Search for the cell housing the specified text and yield its (X, Y) center coordinate. 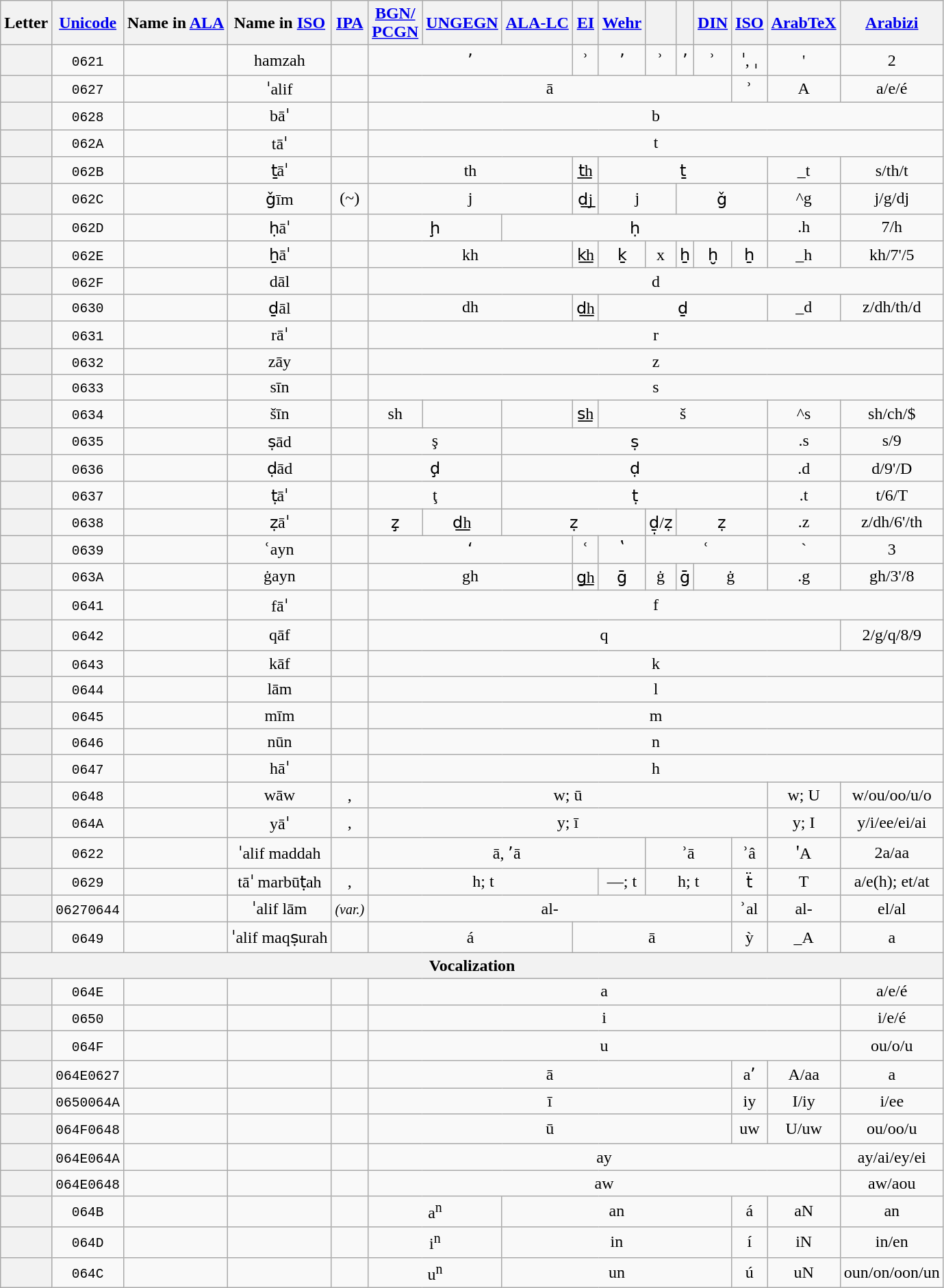
' (804, 60)
2 (891, 60)
0628 (88, 116)
A (804, 89)
th (471, 171)
0630 (88, 307)
t͟h (585, 171)
ḍ (635, 468)
ʾâ (750, 853)
oun/on/oon/un (891, 1272)
qāf (279, 635)
r (656, 335)
gh (471, 577)
0635 (88, 441)
0648 (88, 795)
w/ou/oo/u/o (891, 795)
064E0648 (88, 1183)
(~) (350, 199)
062D (88, 227)
^s (804, 414)
ALA-LC (537, 23)
UNGEGN (462, 23)
ḩ (435, 227)
aw (604, 1183)
064B (88, 1212)
z (656, 361)
064D (88, 1242)
ṯāˈ (279, 171)
ū (550, 1129)
0641 (88, 605)
l (656, 690)
062F (88, 281)
aʼ (750, 1074)
Name in ALA (175, 23)
ʾal (750, 909)
ʾā (689, 853)
q (604, 635)
ẗ (750, 882)
ArabTeX (804, 23)
wāw (279, 795)
ou/o/u (891, 1046)
064F (88, 1046)
i/e/é (891, 1018)
0650 (88, 1018)
s͟h (585, 414)
Vocalization (472, 965)
0633 (88, 388)
0642 (88, 635)
lām (279, 690)
ḍād (279, 468)
064E (88, 992)
064F0648 (88, 1129)
s (656, 388)
` (804, 549)
bāˈ (279, 116)
š (683, 414)
ẖāˈ (279, 255)
U/uw (804, 1129)
0644 (88, 690)
ṯ (683, 171)
A/aa (804, 1074)
sh/ch/$ (891, 414)
ˈalif maddah (279, 853)
.h (804, 227)
ş (435, 441)
ˈ, ˌ (750, 60)
i/ee (891, 1101)
_t (804, 171)
z/dh/6'/th (891, 522)
.t (804, 495)
Unicode (88, 23)
0643 (88, 664)
iN (804, 1242)
ḫ (713, 255)
dh (471, 307)
ā, ʼā (507, 853)
_d (804, 307)
062A (88, 143)
064E064A (88, 1157)
t/6/T (891, 495)
064C (88, 1272)
ISO (750, 23)
x (661, 255)
Wehr (622, 23)
ḏ̣/ẓ (661, 522)
0647 (88, 768)
.d (804, 468)
ḵ (622, 255)
ou/oo/u (891, 1129)
zāy (279, 361)
f (656, 605)
ˈalif lām (279, 909)
7/h (891, 227)
in/en (891, 1242)
sīn (279, 388)
ˈalif maqṣurah (279, 937)
d͟j (585, 199)
y/i/ee/ei/ai (891, 823)
0638 (88, 522)
0622 (88, 853)
mīm (279, 716)
2a/aa (891, 853)
EI (585, 23)
ḥ (635, 227)
ʻ (471, 549)
3 (891, 549)
aw/aou (891, 1183)
nūn (279, 742)
_h (804, 255)
ṣād (279, 441)
0639 (88, 549)
ḥāˈ (279, 227)
I/iy (804, 1101)
y; ī (568, 823)
(var.) (350, 909)
m (656, 716)
yāˈ (279, 823)
ḏ (683, 307)
fāˈ (279, 605)
k (656, 664)
h (656, 768)
ẓāˈ (279, 522)
ay (604, 1157)
w; U (804, 795)
0621 (88, 60)
d/9'/D (891, 468)
ġayn (279, 577)
062B (88, 171)
.z (804, 522)
z̧ (396, 522)
ǧ (722, 199)
IPA (350, 23)
.g (804, 577)
2/g/q/8/9 (891, 635)
g͟h (585, 577)
ay/ai/ey/ei (891, 1157)
kh (471, 255)
0629 (88, 882)
0636 (88, 468)
0632 (88, 361)
el/al (891, 909)
BGN/PCGN (396, 23)
0631 (88, 335)
_A (804, 937)
t (656, 143)
T (804, 882)
tāˈ marbūṭah (279, 882)
d (656, 281)
í (750, 1242)
ʿayn (279, 549)
kāf (279, 664)
sh (396, 414)
0637 (88, 495)
0627 (88, 89)
ỳ (750, 937)
gh/3'/8 (891, 577)
k͟h (585, 255)
u (604, 1046)
ú (750, 1272)
dāl (279, 281)
ǧīm (279, 199)
aN (804, 1212)
hāˈ (279, 768)
DIN (713, 23)
—; t (622, 882)
Arabizi (891, 23)
Letter (26, 23)
j/g/dj (891, 199)
tāˈ (279, 143)
0645 (88, 716)
šīn (279, 414)
ʽ (622, 549)
z/dh/th/d (891, 307)
0650064A (88, 1101)
iy (750, 1101)
a/e(h); et/at (891, 882)
ī (550, 1101)
ţ (435, 495)
063A (88, 577)
b (656, 116)
i (604, 1018)
w; ū (568, 795)
ṭāˈ (279, 495)
rāˈ (279, 335)
^g (804, 199)
0634 (88, 414)
06270644 (88, 909)
y; I (804, 823)
s/9 (891, 441)
ḏāl (279, 307)
0646 (88, 742)
kh/7'/5 (891, 255)
ˈalif (279, 89)
ḑ (435, 468)
064A (88, 823)
.s (804, 441)
062E (88, 255)
062C (88, 199)
Name in ISO (279, 23)
ṭ (635, 495)
s/th/t (891, 171)
0649 (88, 937)
uw (750, 1129)
hamzah (279, 60)
ṣ (635, 441)
uN (804, 1272)
064E0627 (88, 1074)
'A (804, 853)
n (656, 742)
